Scan for the cell matching the given text and deliver its [X, Y] coordinate at center. 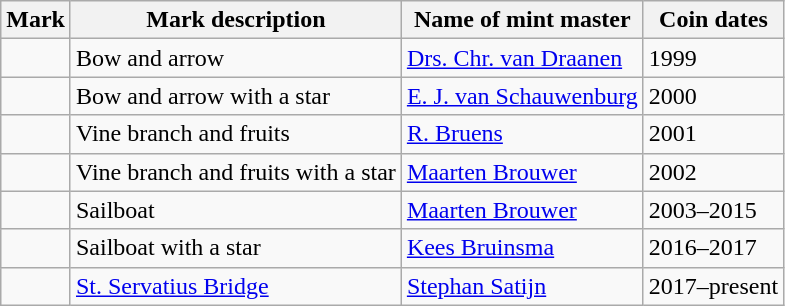
Bow and arrow with a star [236, 96]
E. J. van Schauwenburg [522, 96]
Vine branch and fruits [236, 134]
2001 [713, 134]
St. Servatius Bridge [236, 286]
Sailboat with a star [236, 248]
2017–present [713, 286]
Stephan Satijn [522, 286]
Sailboat [236, 210]
Mark description [236, 20]
Drs. Chr. van Draanen [522, 58]
Vine branch and fruits with a star [236, 172]
2002 [713, 172]
Kees Bruinsma [522, 248]
2016–2017 [713, 248]
Bow and arrow [236, 58]
2000 [713, 96]
Mark [36, 20]
R. Bruens [522, 134]
1999 [713, 58]
Coin dates [713, 20]
2003–2015 [713, 210]
Name of mint master [522, 20]
